Return the (x, y) coordinate for the center point of the cell that contains the specified text.  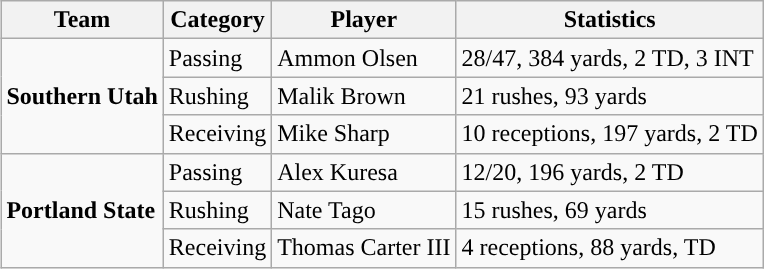
21 rushes, 93 yards (610, 96)
Team (82, 20)
28/47, 384 yards, 2 TD, 3 INT (610, 58)
Nate Tago (364, 210)
Malik Brown (364, 96)
Mike Sharp (364, 134)
Thomas Carter III (364, 248)
Southern Utah (82, 96)
Portland State (82, 210)
12/20, 196 yards, 2 TD (610, 172)
Ammon Olsen (364, 58)
Category (217, 20)
Player (364, 20)
Statistics (610, 20)
10 receptions, 197 yards, 2 TD (610, 134)
15 rushes, 69 yards (610, 210)
4 receptions, 88 yards, TD (610, 248)
Alex Kuresa (364, 172)
